Scan for the cell matching the given text and deliver its [x, y] coordinate at center. 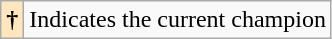
† [12, 20]
Indicates the current champion [178, 20]
